Pinpoint the cell where the given text exists, returning its (X, Y) midpoint coordinate. 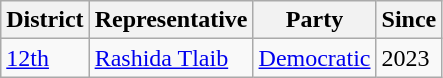
Democratic (314, 58)
Representative (171, 20)
Party (314, 20)
Rashida Tlaib (171, 58)
District (45, 20)
Since (409, 20)
2023 (409, 58)
12th (45, 58)
